Extract the [X, Y] coordinate from the center of the cell holding the provided text.  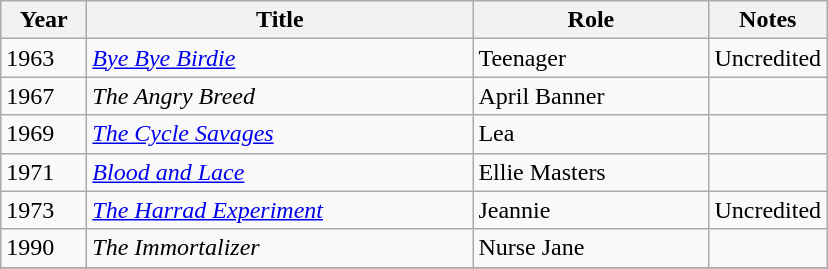
1990 [44, 248]
Bye Bye Birdie [280, 58]
Ellie Masters [591, 172]
1971 [44, 172]
Title [280, 20]
1973 [44, 210]
Jeannie [591, 210]
Lea [591, 134]
Nurse Jane [591, 248]
Teenager [591, 58]
Notes [768, 20]
The Harrad Experiment [280, 210]
Blood and Lace [280, 172]
1969 [44, 134]
Role [591, 20]
Year [44, 20]
The Angry Breed [280, 96]
1967 [44, 96]
April Banner [591, 96]
The Immortalizer [280, 248]
The Cycle Savages [280, 134]
1963 [44, 58]
